Capture the cell that displays the provided text and extract its [x, y] central coordinate. 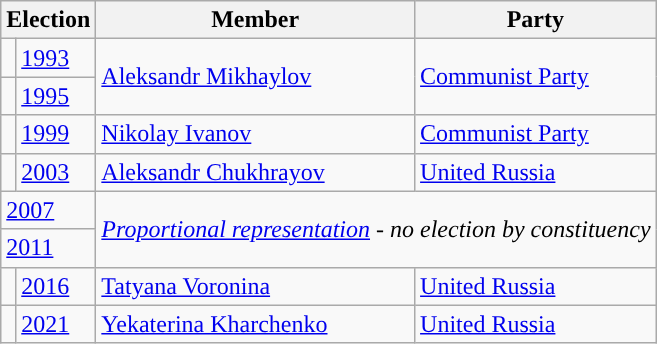
Proportional representation - no election by constituency [376, 229]
Yekaterina Kharchenko [256, 324]
2016 [56, 286]
1993 [56, 58]
Election [48, 20]
Member [256, 20]
2011 [48, 248]
1995 [56, 96]
Tatyana Voronina [256, 286]
1999 [56, 134]
2021 [56, 324]
2007 [48, 210]
Aleksandr Chukhrayov [256, 172]
Party [536, 20]
Nikolay Ivanov [256, 134]
2003 [56, 172]
Aleksandr Mikhaylov [256, 77]
